Determine the [x, y] coordinate at the center of the cell enclosing the given text.  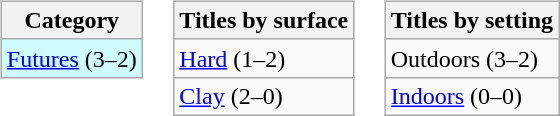
Clay (2–0) [264, 96]
Futures (3–2) [72, 58]
Indoors (0–0) [472, 96]
Outdoors (3–2) [472, 58]
Hard (1–2) [264, 58]
Titles by setting [472, 20]
Titles by surface [264, 20]
Category [72, 20]
